For the text-containing cell, return its midpoint in (x, y) coordinate format. 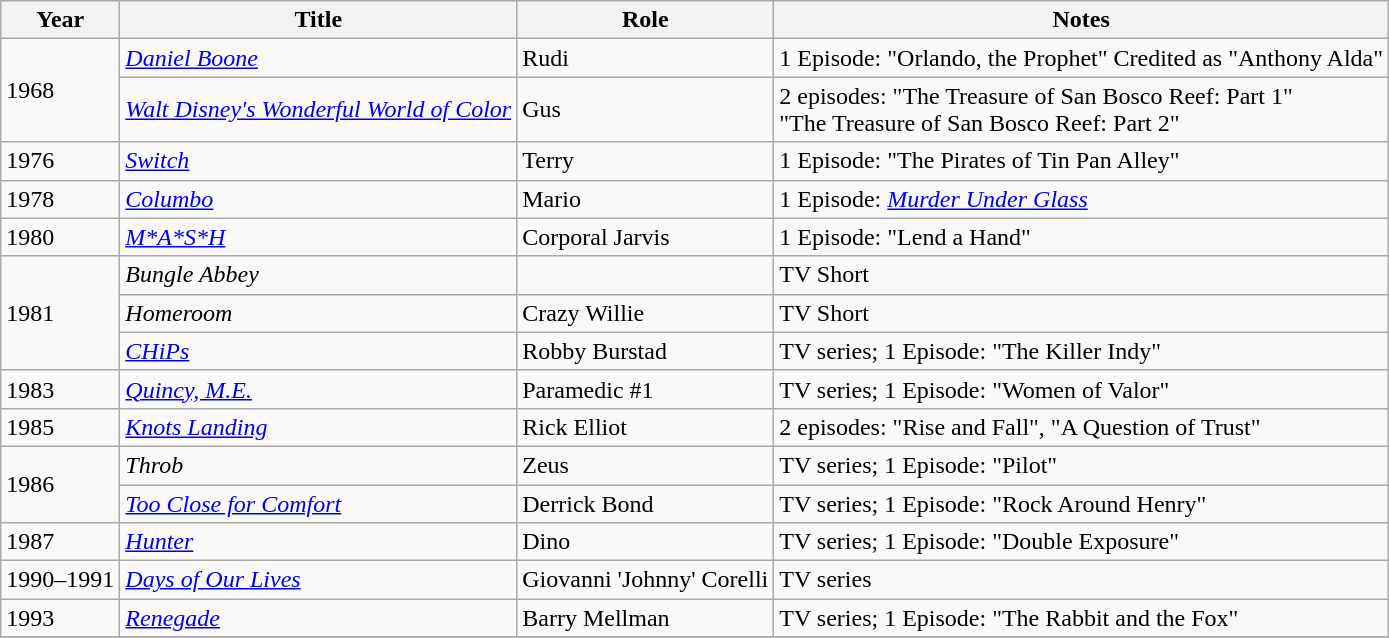
1987 (60, 542)
1 Episode: "Lend a Hand" (1082, 237)
2 episodes: "Rise and Fall", "A Question of Trust" (1082, 427)
Days of Our Lives (318, 580)
Switch (318, 161)
Robby Burstad (646, 351)
1985 (60, 427)
1986 (60, 484)
1 Episode: Murder Under Glass (1082, 199)
Bungle Abbey (318, 275)
Paramedic #1 (646, 389)
M*A*S*H (318, 237)
TV series; 1 Episode: "Pilot" (1082, 465)
Corporal Jarvis (646, 237)
1983 (60, 389)
1968 (60, 90)
TV series; 1 Episode: "Women of Valor" (1082, 389)
Walt Disney's Wonderful World of Color (318, 110)
1993 (60, 618)
Year (60, 20)
Dino (646, 542)
TV series; 1 Episode: "The Killer Indy" (1082, 351)
1 Episode: "The Pirates of Tin Pan Alley" (1082, 161)
Throb (318, 465)
Title (318, 20)
Derrick Bond (646, 503)
Notes (1082, 20)
Daniel Boone (318, 58)
1990–1991 (60, 580)
Gus (646, 110)
CHiPs (318, 351)
TV series; 1 Episode: "Rock Around Henry" (1082, 503)
Knots Landing (318, 427)
Role (646, 20)
2 episodes: "The Treasure of San Bosco Reef: Part 1" "The Treasure of San Bosco Reef: Part 2" (1082, 110)
TV series (1082, 580)
Columbo (318, 199)
Rick Elliot (646, 427)
TV series; 1 Episode: "The Rabbit and the Fox" (1082, 618)
Hunter (318, 542)
Zeus (646, 465)
Homeroom (318, 313)
Renegade (318, 618)
Quincy, M.E. (318, 389)
1 Episode: "Orlando, the Prophet" Credited as "Anthony Alda" (1082, 58)
TV series; 1 Episode: "Double Exposure" (1082, 542)
Mario (646, 199)
Crazy Willie (646, 313)
1981 (60, 313)
1978 (60, 199)
1980 (60, 237)
Barry Mellman (646, 618)
Rudi (646, 58)
Terry (646, 161)
Too Close for Comfort (318, 503)
1976 (60, 161)
Giovanni 'Johnny' Corelli (646, 580)
